Identify which cell holds the provided text, then report its (x, y) central coordinate. 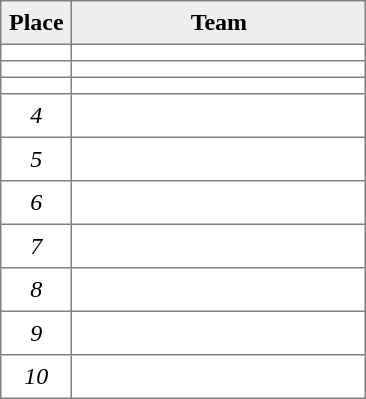
6 (36, 203)
5 (36, 159)
Team (219, 23)
10 (36, 377)
7 (36, 246)
Place (36, 23)
9 (36, 333)
4 (36, 116)
8 (36, 290)
